Identify which cell holds the provided text, then report its [X, Y] central coordinate. 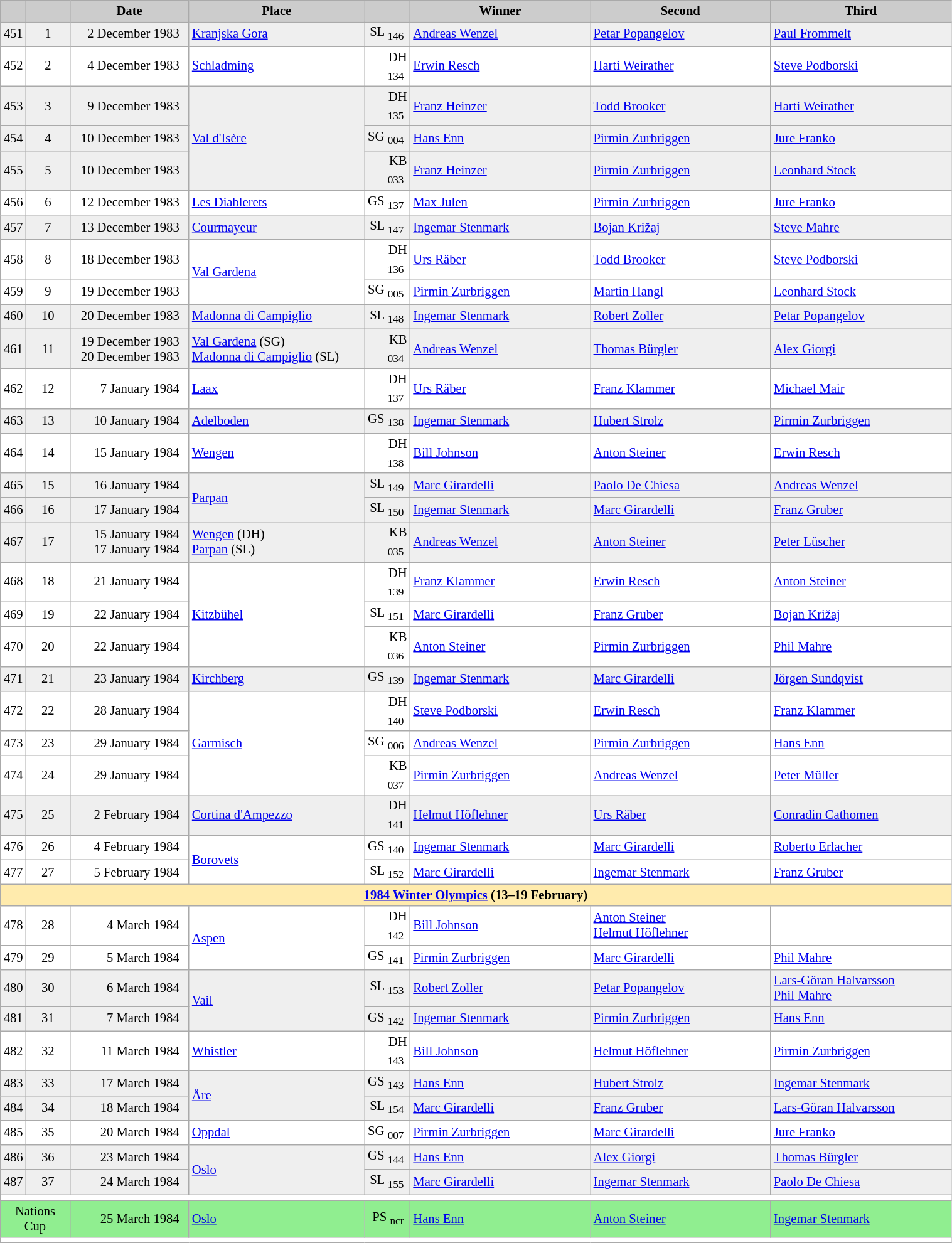
9 [48, 291]
Peter Lüscher [861, 542]
26 [48, 847]
7 [48, 227]
Adelboden [277, 420]
Nations Cup [35, 1219]
458 [14, 260]
Paul Frommelt [861, 34]
SL 148 [388, 316]
468 [14, 582]
17 January 1984 [129, 509]
481 [14, 1019]
15 January 1984 17 January 1984 [129, 542]
SG 005 [388, 291]
6 [48, 202]
4 March 1984 [129, 925]
Les Diablerets [277, 202]
5 February 1984 [129, 872]
473 [14, 743]
Conradin Cathomen [861, 814]
GS 138 [388, 420]
29 [48, 958]
20 [48, 646]
GS 142 [388, 1019]
15 January 1984 [129, 453]
Michael Mair [861, 388]
456 [14, 202]
Val Gardena (SG) Madonna di Campiglio (SL) [277, 349]
454 [14, 138]
459 [14, 291]
Third [861, 11]
DH 143 [388, 1050]
11 March 1984 [129, 1050]
31 [48, 1019]
SG 006 [388, 743]
476 [14, 847]
13 [48, 420]
474 [14, 776]
28 January 1984 [129, 710]
SL 152 [388, 872]
472 [14, 710]
SG 004 [388, 138]
478 [14, 925]
Max Julen [500, 202]
20 December 1983 [129, 316]
28 [48, 925]
Roberto Erlacher [861, 847]
SL 153 [388, 988]
Kranjska Gora [277, 34]
DH 142 [388, 925]
SL 151 [388, 614]
475 [14, 814]
457 [14, 227]
SL 150 [388, 509]
GS 144 [388, 1157]
DH 141 [388, 814]
SL 155 [388, 1182]
21 [48, 679]
Åre [277, 1096]
GS 143 [388, 1083]
GS 141 [388, 958]
Anton Steiner Helmut Höflehner [680, 925]
21 January 1984 [129, 582]
Oppdal [277, 1132]
Courmayeur [277, 227]
460 [14, 316]
18 March 1984 [129, 1108]
10 [48, 316]
KB 037 [388, 776]
4 December 1983 [129, 67]
Whistler [277, 1050]
10 January 1984 [129, 420]
467 [14, 542]
465 [14, 486]
DH 136 [388, 260]
484 [14, 1108]
1984 Winter Olympics (13–19 February) [476, 895]
SL 146 [388, 34]
1 [48, 34]
DH 138 [388, 453]
16 [48, 509]
Kirchberg [277, 679]
SG 007 [388, 1132]
485 [14, 1132]
PS ncr [388, 1219]
34 [48, 1108]
463 [14, 420]
DH 134 [388, 67]
477 [14, 872]
33 [48, 1083]
DH 135 [388, 105]
469 [14, 614]
453 [14, 105]
KB 034 [388, 349]
Jörgen Sundqvist [861, 679]
12 [48, 388]
Laax [277, 388]
Borovets [277, 860]
470 [14, 646]
Val d'Isère [277, 138]
11 [48, 349]
Madonna di Campiglio [277, 316]
DH 140 [388, 710]
Kitzbühel [277, 614]
19 December 1983 [129, 291]
23 March 1984 [129, 1157]
Place [277, 11]
Wengen (DH) Parpan (SL) [277, 542]
Val Gardena [277, 272]
17 [48, 542]
483 [14, 1083]
19 December 1983 20 December 1983 [129, 349]
Parpan [277, 498]
DH 139 [388, 582]
4 [48, 138]
KB 035 [388, 542]
Cortina d'Ampezzo [277, 814]
482 [14, 1050]
SL 149 [388, 486]
462 [14, 388]
479 [14, 958]
12 December 1983 [129, 202]
2 February 1984 [129, 814]
27 [48, 872]
Second [680, 11]
486 [14, 1157]
GS 140 [388, 847]
25 March 1984 [129, 1219]
DH 137 [388, 388]
7 March 1984 [129, 1019]
20 March 1984 [129, 1132]
4 February 1984 [129, 847]
23 January 1984 [129, 679]
480 [14, 988]
5 [48, 171]
22 [48, 710]
Lars-Göran Halvarsson [861, 1108]
Peter Müller [861, 776]
461 [14, 349]
KB 033 [388, 171]
455 [14, 171]
SL 154 [388, 1108]
14 [48, 453]
Garmisch [277, 743]
GS 137 [388, 202]
466 [14, 509]
24 March 1984 [129, 1182]
2 December 1983 [129, 34]
Wengen [277, 453]
24 [48, 776]
Martin Hangl [680, 291]
451 [14, 34]
Date [129, 11]
SL 147 [388, 227]
30 [48, 988]
7 January 1984 [129, 388]
13 December 1983 [129, 227]
487 [14, 1182]
18 December 1983 [129, 260]
KB 036 [388, 646]
23 [48, 743]
3 [48, 105]
Schladming [277, 67]
5 March 1984 [129, 958]
9 December 1983 [129, 105]
35 [48, 1132]
19 [48, 614]
18 [48, 582]
464 [14, 453]
6 March 1984 [129, 988]
452 [14, 67]
25 [48, 814]
17 March 1984 [129, 1083]
Winner [500, 11]
GS 139 [388, 679]
Vail [277, 1000]
37 [48, 1182]
16 January 1984 [129, 486]
471 [14, 679]
2 [48, 67]
32 [48, 1050]
8 [48, 260]
36 [48, 1157]
15 [48, 486]
Aspen [277, 937]
Lars-Göran Halvarsson Phil Mahre [861, 988]
Steve Mahre [861, 227]
